Return the [X, Y] coordinate for the center point of the cell that contains the specified text.  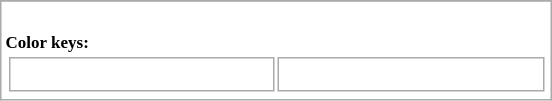
Color keys: [276, 50]
